Determine the [X, Y] coordinate at the center of the cell enclosing the given text.  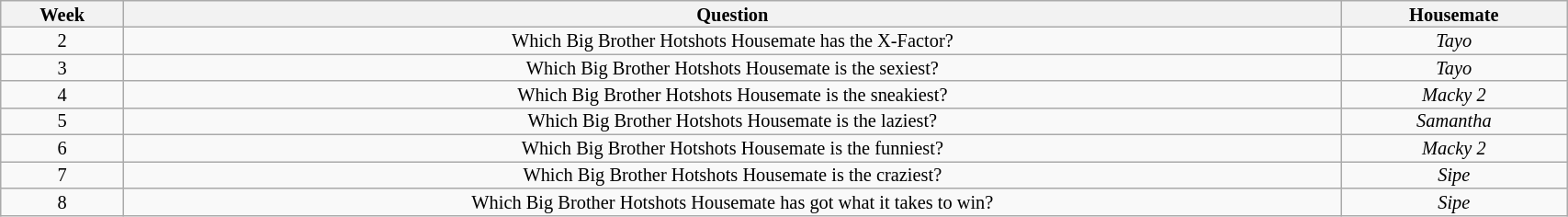
Which Big Brother Hotshots Housemate has got what it takes to win? [733, 200]
3 [62, 68]
4 [62, 94]
Which Big Brother Hotshots Housemate has the X-Factor? [733, 40]
Week [62, 13]
Housemate [1454, 13]
Which Big Brother Hotshots Housemate is the funniest? [733, 147]
7 [62, 175]
Samantha [1454, 121]
2 [62, 40]
Which Big Brother Hotshots Housemate is the craziest? [733, 175]
6 [62, 147]
8 [62, 200]
Which Big Brother Hotshots Housemate is the laziest? [733, 121]
5 [62, 121]
Which Big Brother Hotshots Housemate is the sneakiest? [733, 94]
Question [733, 13]
Which Big Brother Hotshots Housemate is the sexiest? [733, 68]
